Determine the (X, Y) coordinate at the center of the cell enclosing the given text.  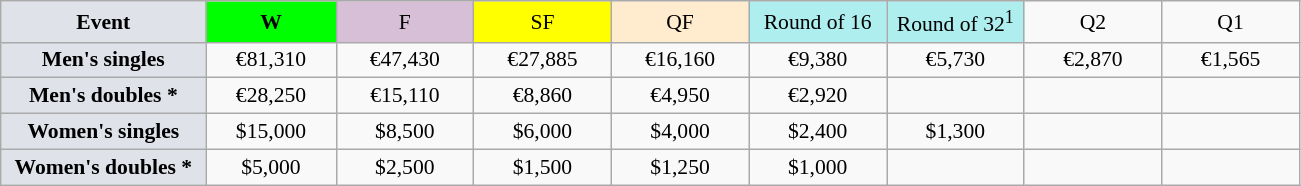
€15,110 (405, 96)
€27,885 (543, 60)
Event (104, 22)
$8,500 (405, 132)
€2,870 (1093, 60)
F (405, 22)
$1,000 (818, 167)
Q2 (1093, 22)
Q1 (1231, 22)
$1,250 (680, 167)
Women's singles (104, 132)
$1,500 (543, 167)
€81,310 (271, 60)
€5,730 (955, 60)
$1,300 (955, 132)
$6,000 (543, 132)
€28,250 (271, 96)
$4,000 (680, 132)
Women's doubles * (104, 167)
$2,500 (405, 167)
Round of 321 (955, 22)
Men's doubles * (104, 96)
W (271, 22)
Round of 16 (818, 22)
€2,920 (818, 96)
€8,860 (543, 96)
€4,950 (680, 96)
$2,400 (818, 132)
QF (680, 22)
$15,000 (271, 132)
€47,430 (405, 60)
$5,000 (271, 167)
€16,160 (680, 60)
Men's singles (104, 60)
€9,380 (818, 60)
SF (543, 22)
€1,565 (1231, 60)
